Find where the given text appears and provide that cell's center as (x, y) coordinate. 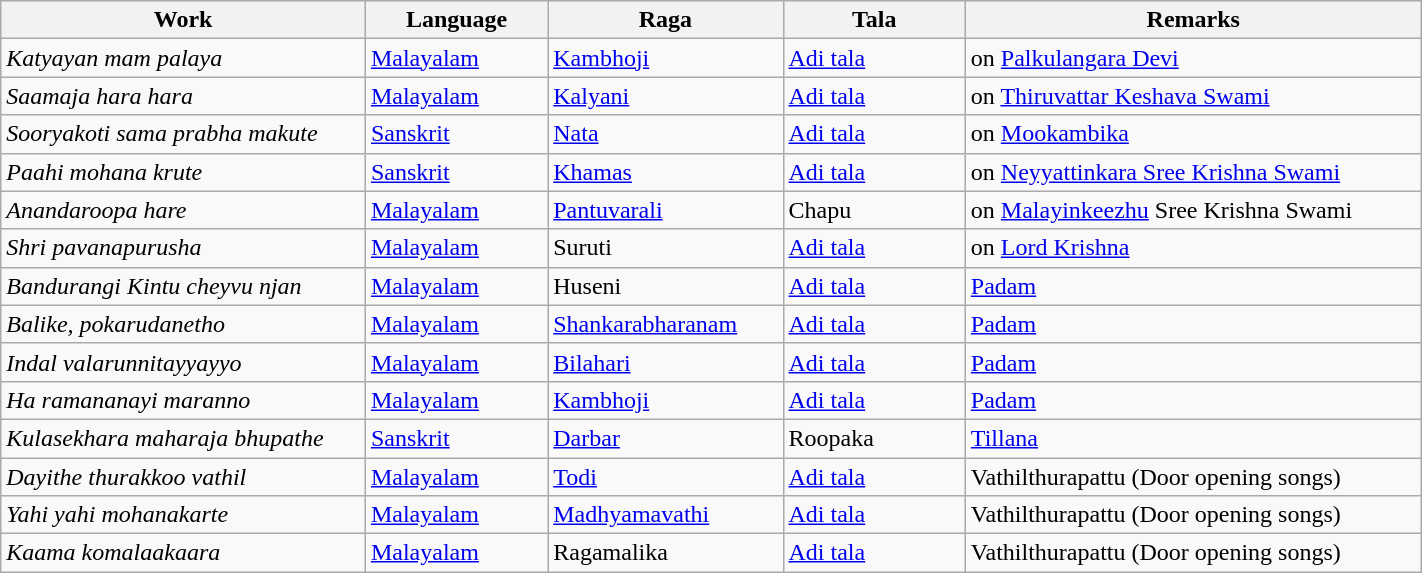
Katyayan mam palaya (184, 58)
Pantuvarali (666, 210)
Balike, pokarudanetho (184, 324)
Dayithe thurakkoo vathil (184, 477)
Chapu (874, 210)
Kaama komalaakaara (184, 553)
Darbar (666, 438)
Kulasekhara maharaja bhupathe (184, 438)
Bilahari (666, 362)
on Lord Krishna (1193, 248)
Yahi yahi mohanakarte (184, 515)
Paahi mohana krute (184, 172)
Ha ramananayi maranno (184, 400)
on Palkulangara Devi (1193, 58)
Todi (666, 477)
Nata (666, 134)
Tala (874, 20)
Kalyani (666, 96)
on Neyyattinkara Sree Krishna Swami (1193, 172)
Suruti (666, 248)
Work (184, 20)
Huseni (666, 286)
Remarks (1193, 20)
on Thiruvattar Keshava Swami (1193, 96)
Indal valarunnitayyayyo (184, 362)
Madhyamavathi (666, 515)
Saamaja hara hara (184, 96)
Shri pavanapurusha (184, 248)
Language (456, 20)
Shankarabharanam (666, 324)
Sooryakoti sama prabha makute (184, 134)
Anandaroopa hare (184, 210)
Ragamalika (666, 553)
Bandurangi Kintu cheyvu njan (184, 286)
Khamas (666, 172)
Raga (666, 20)
Tillana (1193, 438)
Roopaka (874, 438)
on Malayinkeezhu Sree Krishna Swami (1193, 210)
on Mookambika (1193, 134)
